Pinpoint the cell where the given text exists, returning its [X, Y] midpoint coordinate. 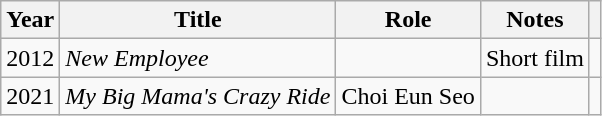
Title [198, 20]
2012 [30, 58]
Notes [534, 20]
Role [408, 20]
My Big Mama's Crazy Ride [198, 96]
Year [30, 20]
2021 [30, 96]
Choi Eun Seo [408, 96]
New Employee [198, 58]
Short film [534, 58]
